Output the [x, y] coordinate of the center of the cell containing the given text.  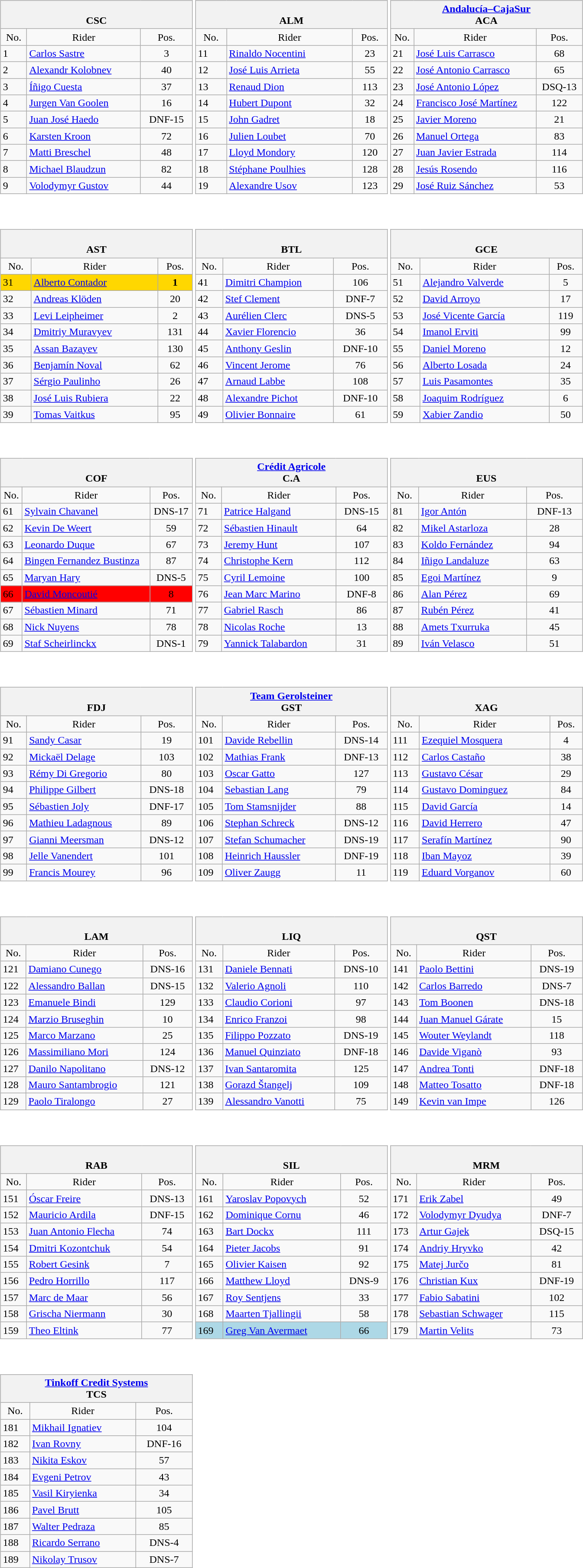
Imanol Erviti [485, 332]
José Ruiz Sánchez [475, 186]
Íñigo Cuesta [84, 86]
Pedro Horrillo [84, 1281]
172 [404, 1215]
Pavel Brutt [82, 1510]
Staf Scheirlinckx [86, 643]
137 [209, 1069]
156 [13, 1281]
Theo Eltink [84, 1330]
Christian Kux [474, 1281]
LAM [96, 930]
136 [209, 1052]
Manuel Ortega [475, 136]
175 [404, 1265]
Massimiliano Mori [85, 1052]
DNS-1 [171, 643]
189 [15, 1559]
Cyril Lemoine [279, 577]
Artur Gajek [474, 1231]
Philippe Gilbert [84, 790]
Vincent Jerome [278, 365]
Damiano Cunego [85, 969]
Bingen Fernandez Bustinza [86, 561]
Karsten Kroon [84, 136]
Alexandr Kolobnev [84, 70]
154 [13, 1248]
SIL [291, 1159]
José Antonio López [475, 86]
QST [486, 930]
Xabier Zandio [485, 414]
GCE [486, 244]
80 [166, 773]
Jesús Rosendo [475, 169]
DNS-17 [171, 512]
Óscar Freire [84, 1198]
Maryan Hary [86, 577]
163 [209, 1231]
148 [404, 1085]
Tomas Vaitkus [94, 414]
164 [209, 1248]
Igor Antón [472, 512]
Tom Boonen [474, 1002]
Alessandro Ballan [85, 986]
Mathias Frank [279, 757]
DNS-10 [361, 969]
DNS-4 [164, 1543]
COF [96, 473]
Francis Mourey [84, 872]
Iban Mayoz [485, 856]
133 [209, 1002]
178 [404, 1314]
Carlos Sastre [84, 53]
Dominique Cornu [282, 1215]
139 [209, 1102]
Christophe Kern [279, 561]
Serafín Martínez [485, 839]
Andriy Hryvko [474, 1248]
Davide Viganò [474, 1052]
Manuel Quinziato [279, 1052]
Mikhail Ignatiev [82, 1428]
José Luis Carrasco [475, 53]
Erik Zabel [474, 1198]
Walter Pedraza [82, 1526]
Alexandre Usov [290, 186]
Fabio Sabatini [474, 1297]
Tinkoff Credit Systems TCS [96, 1388]
143 [404, 1002]
Juan Javier Estrada [475, 153]
20 [175, 299]
Nicolas Roche [279, 627]
Crédit Agricole C.A [291, 473]
Gustavo Dominguez [485, 790]
David Herrero [485, 823]
Sérgio Paulinho [94, 381]
BTL [291, 244]
Tom Stamsnijder [279, 806]
Juan Manuel Gárate [474, 1019]
DNS-13 [167, 1198]
Volodymyr Dyudya [474, 1215]
Marzio Bruseghin [85, 1019]
153 [13, 1231]
Marc de Maar [84, 1297]
Levi Leipheimer [94, 316]
Filippo Pozzato [279, 1035]
Nikolay Trusov [82, 1559]
146 [404, 1052]
Matti Breschel [84, 153]
Alberto Contador [94, 283]
132 [209, 986]
Andrea Tonti [474, 1069]
Mickaël Delage [84, 757]
Stefan Schumacher [279, 839]
Robert Gesink [84, 1265]
Patrice Halgand [279, 512]
Grischa Niermann [84, 1314]
Leonardo Duque [86, 544]
DNS-16 [168, 969]
134 [209, 1019]
30 [167, 1314]
Alberto Losada [485, 365]
165 [209, 1265]
Benjamín Noval [94, 365]
Pieter Jacobs [282, 1248]
90 [566, 839]
MRM [486, 1159]
Michael Blaudzun [84, 169]
Dmitri Kozontchuk [84, 1248]
Jurgen Van Goolen [84, 103]
Dmitriy Muravyev [94, 332]
Hubert Dupont [290, 103]
David García [485, 806]
Carlos Barredo [474, 986]
DNS-14 [361, 740]
Gorazd Štangelj [279, 1085]
171 [404, 1198]
Sebastian Lang [279, 790]
169 [209, 1330]
Aurélien Clerc [278, 316]
162 [209, 1215]
FDJ [96, 701]
Ezequiel Mosquera [485, 740]
Yaroslav Popovych [282, 1198]
Ricardo Serrano [82, 1543]
LIQ [291, 930]
141 [404, 969]
144 [404, 1019]
Ivan Santaromita [279, 1069]
Sandy Casar [84, 740]
Roy Sentjens [282, 1297]
Koldo Fernández [472, 544]
Bart Dockx [282, 1231]
Juan Antonio Flecha [84, 1231]
Enrico Franzoi [279, 1019]
Sébastien Minard [86, 610]
152 [13, 1215]
Olivier Bonnaire [278, 414]
Rubén Pérez [472, 610]
Wouter Weylandt [474, 1035]
Nick Nuyens [86, 627]
DSQ-13 [560, 86]
182 [15, 1444]
184 [15, 1477]
60 [566, 872]
ALM [291, 15]
155 [13, 1265]
168 [209, 1314]
Gustavo César [485, 773]
Stef Clement [278, 299]
Team Gerolsteiner GST [291, 701]
Stéphane Poulhies [290, 169]
120 [370, 153]
DSQ-15 [557, 1231]
10 [168, 1019]
187 [15, 1526]
Kevin De Weert [86, 528]
CSC [96, 15]
José Vicente García [485, 316]
Sébastien Hinault [279, 528]
DNS-9 [364, 1281]
Francisco José Martínez [475, 103]
Juan José Haedo [84, 120]
Rinaldo Nocentini [290, 53]
Rémy Di Gregorio [84, 773]
Daniele Bennati [279, 969]
Ivan Rovny [82, 1444]
138 [209, 1085]
100 [362, 577]
Kevin van Impe [474, 1102]
Mathieu Ladagnous [84, 823]
186 [15, 1510]
Mauricio Ardila [84, 1215]
50 [566, 414]
Marco Marzano [85, 1035]
Stephan Schreck [279, 823]
130 [175, 349]
Alan Pérez [472, 594]
DNF-16 [164, 1444]
Gabriel Rasch [279, 610]
145 [404, 1035]
176 [404, 1281]
159 [13, 1330]
Julien Loubet [290, 136]
181 [15, 1428]
Davide Rebellin [279, 740]
XAG [486, 701]
161 [209, 1198]
Martin Velits [474, 1330]
40 [166, 70]
Emanuele Bindi [85, 1002]
149 [404, 1102]
EUS [486, 473]
Olivier Kaisen [282, 1265]
Iñigo Landaluze [472, 561]
Assan Bazayev [94, 349]
Dimitri Champion [278, 283]
Matthew Lloyd [282, 1281]
Claudio Corioni [279, 1002]
151 [13, 1198]
Valerio Agnoli [279, 986]
Jean Marc Marino [279, 594]
Gianni Meersman [84, 839]
Renaud Dion [290, 86]
167 [209, 1297]
David Arroyo [485, 299]
Matej Jurčo [474, 1265]
Jeremy Hunt [279, 544]
José Antonio Carrasco [475, 70]
Daniel Moreno [485, 349]
Mikel Astarloza [472, 528]
Luis Pasamontes [485, 381]
Maarten Tjallingii [282, 1314]
Paolo Tiralongo [85, 1102]
183 [15, 1460]
158 [13, 1314]
Eduard Vorganov [485, 872]
Anthony Geslin [278, 349]
Arnaud Labbe [278, 381]
Lloyd Mondory [290, 153]
173 [404, 1231]
166 [209, 1281]
Paolo Bettini [474, 969]
Danilo Napolitano [85, 1069]
177 [404, 1297]
Sebastian Schwager [474, 1314]
Egoi Martínez [472, 577]
Alejandro Valverde [485, 283]
179 [404, 1330]
110 [361, 986]
Sylvain Chavanel [86, 512]
Oscar Gatto [279, 773]
Heinrich Haussler [279, 856]
Alessandro Vanotti [279, 1102]
142 [404, 986]
Sébastien Joly [84, 806]
70 [370, 136]
Xavier Florencio [278, 332]
David Moncoutié [86, 594]
Vasil Kiryienka [82, 1493]
John Gadret [290, 120]
Javier Moreno [475, 120]
DNF-8 [362, 594]
Evgeni Petrov [82, 1477]
Joaquim Rodríguez [485, 398]
174 [404, 1248]
188 [15, 1543]
185 [15, 1493]
Oliver Zaugg [279, 872]
José Luis Arrieta [290, 70]
Jelle Vanendert [84, 856]
José Luis Rubiera [94, 398]
Andreas Klöden [94, 299]
Yannick Talabardon [279, 643]
Volodymyr Gustov [84, 186]
Nikita Eskov [82, 1460]
157 [13, 1297]
Matteo Tosatto [474, 1085]
RAB [96, 1159]
Mauro Santambrogio [85, 1085]
Carlos Castaño [485, 757]
147 [404, 1069]
Alexandre Pichot [278, 398]
DNF-17 [166, 806]
Greg Van Avermaet [282, 1330]
Andalucía–CajaSur ACA [486, 15]
AST [96, 244]
135 [209, 1035]
Iván Velasco [472, 643]
Amets Txurruka [472, 627]
